Return the [x, y] coordinate for the center point of the cell that contains the specified text.  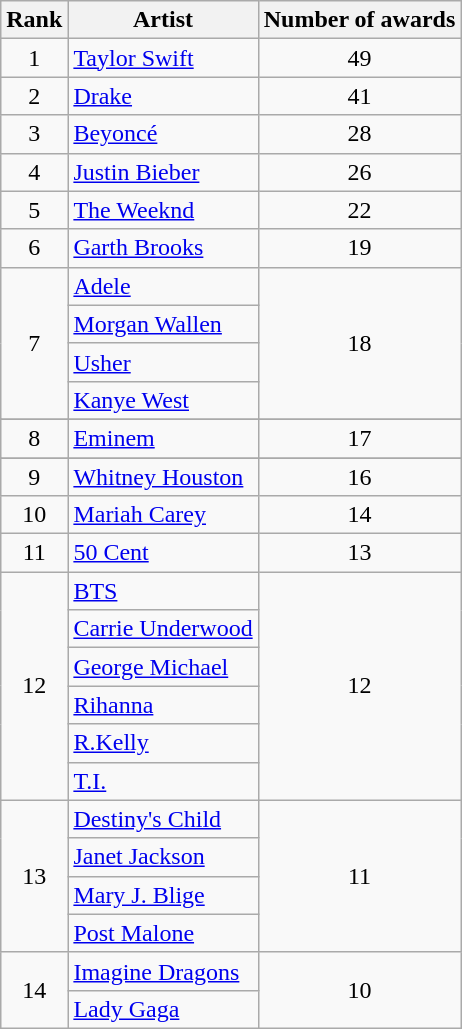
5 [34, 210]
Rihanna [163, 705]
T.I. [163, 781]
26 [360, 172]
The Weeknd [163, 210]
Morgan Wallen [163, 324]
Adele [163, 286]
Imagine Dragons [163, 971]
8 [34, 438]
6 [34, 248]
Post Malone [163, 933]
Rank [34, 20]
Beyoncé [163, 134]
BTS [163, 591]
18 [360, 343]
49 [360, 58]
Artist [163, 20]
R.Kelly [163, 743]
9 [34, 477]
Destiny's Child [163, 819]
1 [34, 58]
Whitney Houston [163, 477]
Justin Bieber [163, 172]
Lady Gaga [163, 1009]
Mariah Carey [163, 515]
Number of awards [360, 20]
Drake [163, 96]
3 [34, 134]
4 [34, 172]
Mary J. Blige [163, 895]
Garth Brooks [163, 248]
50 Cent [163, 553]
17 [360, 438]
19 [360, 248]
16 [360, 477]
Janet Jackson [163, 857]
7 [34, 343]
Kanye West [163, 400]
Eminem [163, 438]
28 [360, 134]
22 [360, 210]
Usher [163, 362]
Carrie Underwood [163, 629]
2 [34, 96]
Taylor Swift [163, 58]
George Michael [163, 667]
41 [360, 96]
